Return the (X, Y) coordinate for the center point of the cell that contains the specified text.  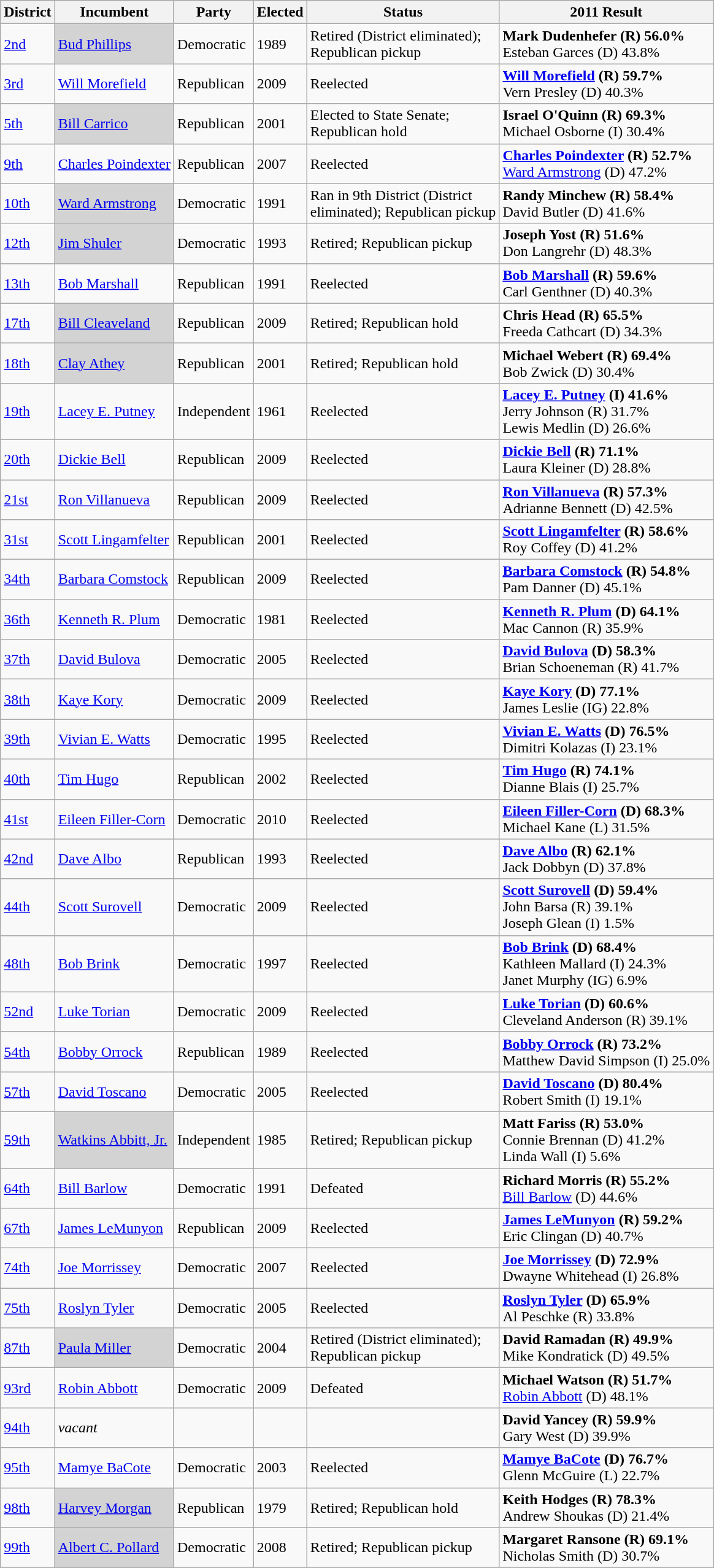
Barbara Comstock (114, 579)
Chris Head (R) 65.5%Freeda Cathcart (D) 34.3% (606, 323)
Matt Fariss (R) 53.0%Connie Brennan (D) 41.2%Linda Wall (I) 5.6% (606, 1140)
94th (28, 1427)
Ward Armstrong (114, 204)
87th (28, 1348)
Michael Watson (R) 51.7%Robin Abbott (D) 48.1% (606, 1388)
42nd (28, 859)
Joseph Yost (R) 51.6%Don Langrehr (D) 48.3% (606, 243)
Eileen Filler-Corn (114, 819)
54th (28, 1052)
Elected to State Senate;Republican hold (403, 124)
Jim Shuler (114, 243)
Luke Torian (114, 1011)
James LeMunyon (114, 1229)
Scott Lingamfelter (114, 540)
Ron Villanueva (R) 57.3%Adrianne Bennett (D) 42.5% (606, 500)
19th (28, 411)
Will Morefield (R) 59.7%Vern Presley (D) 40.3% (606, 83)
2002 (280, 779)
2010 (280, 819)
Bob Brink (D) 68.4%Kathleen Mallard (I) 24.3%Janet Murphy (IG) 6.9% (606, 964)
Clay Athey (114, 363)
95th (28, 1468)
93rd (28, 1388)
48th (28, 964)
Scott Lingamfelter (R) 58.6%Roy Coffey (D) 41.2% (606, 540)
Lacey E. Putney (I) 41.6%Jerry Johnson (R) 31.7%Lewis Medlin (D) 26.6% (606, 411)
Barbara Comstock (R) 54.8%Pam Danner (D) 45.1% (606, 579)
74th (28, 1268)
1985 (280, 1140)
1979 (280, 1507)
Charles Poindexter (R) 52.7%Ward Armstrong (D) 47.2% (606, 163)
Mamye BaCote (114, 1468)
David Bulova (D) 58.3%Brian Schoeneman (R) 41.7% (606, 659)
1995 (280, 739)
40th (28, 779)
Scott Surovell (D) 59.4%John Barsa (R) 39.1%Joseph Glean (I) 1.5% (606, 907)
Lacey E. Putney (114, 411)
Michael Webert (R) 69.4%Bob Zwick (D) 30.4% (606, 363)
Bob Marshall (114, 284)
2004 (280, 1348)
Party (213, 12)
Elected (280, 12)
10th (28, 204)
Dave Albo (R) 62.1%Jack Dobbyn (D) 37.8% (606, 859)
Luke Torian (D) 60.6%Cleveland Anderson (R) 39.1% (606, 1011)
99th (28, 1548)
Dave Albo (114, 859)
75th (28, 1308)
13th (28, 284)
Kenneth R. Plum (D) 64.1%Mac Cannon (R) 35.9% (606, 620)
17th (28, 323)
Mamye BaCote (D) 76.7%Glenn McGuire (L) 22.7% (606, 1468)
21st (28, 500)
59th (28, 1140)
Status (403, 12)
Harvey Morgan (114, 1507)
57th (28, 1091)
37th (28, 659)
Robin Abbott (114, 1388)
Vivian E. Watts (D) 76.5%Dimitri Kolazas (I) 23.1% (606, 739)
Scott Surovell (114, 907)
Will Morefield (114, 83)
Randy Minchew (R) 58.4%David Butler (D) 41.6% (606, 204)
David Ramadan (R) 49.9%Mike Kondratick (D) 49.5% (606, 1348)
18th (28, 363)
67th (28, 1229)
Bobby Orrock (R) 73.2%Matthew David Simpson (I) 25.0% (606, 1052)
2011 Result (606, 12)
2nd (28, 44)
31st (28, 540)
James LeMunyon (R) 59.2%Eric Clingan (D) 40.7% (606, 1229)
Ran in 9th District (Districteliminated); Republican pickup (403, 204)
Bob Marshall (R) 59.6%Carl Genthner (D) 40.3% (606, 284)
98th (28, 1507)
38th (28, 700)
Roslyn Tyler (114, 1308)
3rd (28, 83)
39th (28, 739)
Richard Morris (R) 55.2%Bill Barlow (D) 44.6% (606, 1188)
Margaret Ransone (R) 69.1%Nicholas Smith (D) 30.7% (606, 1548)
Vivian E. Watts (114, 739)
Incumbent (114, 12)
Kenneth R. Plum (114, 620)
Kaye Kory (114, 700)
1961 (280, 411)
Bill Barlow (114, 1188)
Roslyn Tyler (D) 65.9%Al Peschke (R) 33.8% (606, 1308)
12th (28, 243)
Dickie Bell (114, 459)
vacant (114, 1427)
Bill Cleaveland (114, 323)
District (28, 12)
Tim Hugo (114, 779)
36th (28, 620)
David Toscano (D) 80.4%Robert Smith (I) 19.1% (606, 1091)
David Bulova (114, 659)
Paula Miller (114, 1348)
Joe Morrissey (114, 1268)
Keith Hodges (R) 78.3%Andrew Shoukas (D) 21.4% (606, 1507)
Joe Morrissey (D) 72.9%Dwayne Whitehead (I) 26.8% (606, 1268)
Dickie Bell (R) 71.1%Laura Kleiner (D) 28.8% (606, 459)
52nd (28, 1011)
Mark Dudenhefer (R) 56.0%Esteban Garces (D) 43.8% (606, 44)
34th (28, 579)
41st (28, 819)
David Toscano (114, 1091)
2008 (280, 1548)
Watkins Abbitt, Jr. (114, 1140)
5th (28, 124)
Bill Carrico (114, 124)
Albert C. Pollard (114, 1548)
1997 (280, 964)
Israel O'Quinn (R) 69.3%Michael Osborne (I) 30.4% (606, 124)
Bud Phillips (114, 44)
Tim Hugo (R) 74.1%Dianne Blais (I) 25.7% (606, 779)
9th (28, 163)
2003 (280, 1468)
1981 (280, 620)
Bob Brink (114, 964)
Charles Poindexter (114, 163)
David Yancey (R) 59.9%Gary West (D) 39.9% (606, 1427)
Kaye Kory (D) 77.1%James Leslie (IG) 22.8% (606, 700)
64th (28, 1188)
Bobby Orrock (114, 1052)
20th (28, 459)
Eileen Filler-Corn (D) 68.3%Michael Kane (L) 31.5% (606, 819)
44th (28, 907)
Ron Villanueva (114, 500)
